Detect which cell encompasses the target text, then output its [x, y] center coordinate. 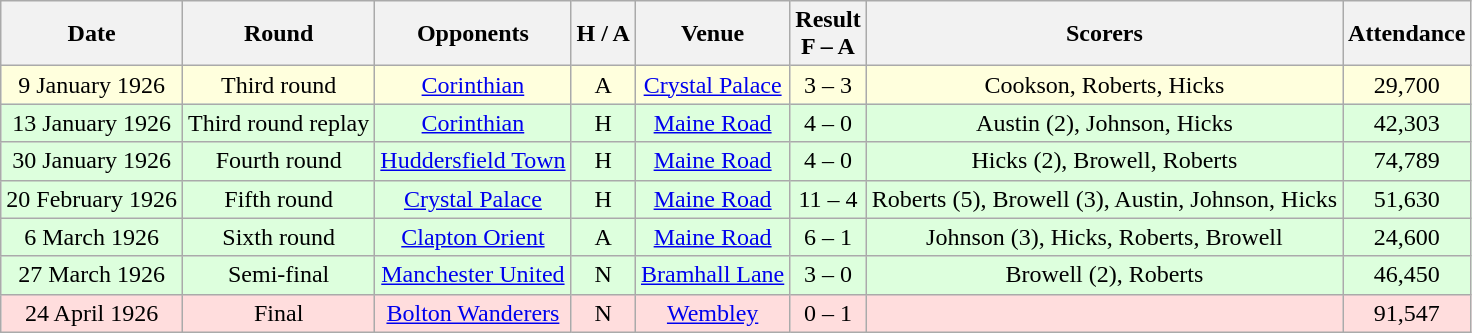
42,303 [1407, 123]
Wembley [712, 313]
30 January 1926 [92, 161]
3 – 0 [828, 275]
27 March 1926 [92, 275]
Fifth round [278, 199]
Venue [712, 34]
Scorers [1104, 34]
Austin (2), Johnson, Hicks [1104, 123]
91,547 [1407, 313]
Manchester United [473, 275]
Clapton Orient [473, 237]
Fourth round [278, 161]
11 – 4 [828, 199]
46,450 [1407, 275]
Browell (2), Roberts [1104, 275]
51,630 [1407, 199]
Hicks (2), Browell, Roberts [1104, 161]
20 February 1926 [92, 199]
29,700 [1407, 85]
24 April 1926 [92, 313]
H / A [603, 34]
24,600 [1407, 237]
0 – 1 [828, 313]
Johnson (3), Hicks, Roberts, Browell [1104, 237]
6 – 1 [828, 237]
Opponents [473, 34]
ResultF – A [828, 34]
Semi-final [278, 275]
6 March 1926 [92, 237]
Cookson, Roberts, Hicks [1104, 85]
Third round replay [278, 123]
Huddersfield Town [473, 161]
Sixth round [278, 237]
9 January 1926 [92, 85]
Date [92, 34]
Round [278, 34]
Third round [278, 85]
74,789 [1407, 161]
Bolton Wanderers [473, 313]
13 January 1926 [92, 123]
Final [278, 313]
Bramhall Lane [712, 275]
Attendance [1407, 34]
Roberts (5), Browell (3), Austin, Johnson, Hicks [1104, 199]
3 – 3 [828, 85]
